Scan for the cell matching the given text and deliver its (X, Y) coordinate at center. 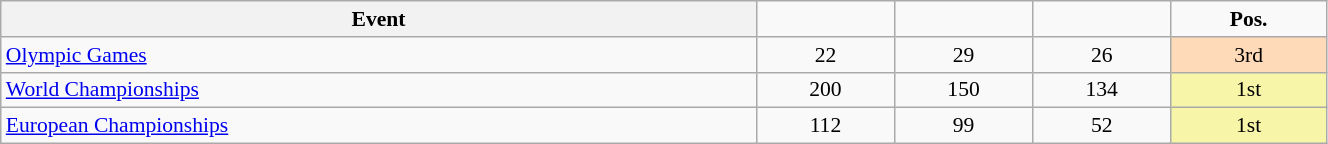
European Championships (379, 126)
52 (1102, 126)
29 (963, 55)
World Championships (379, 90)
112 (825, 126)
22 (825, 55)
Olympic Games (379, 55)
Event (379, 19)
3rd (1249, 55)
99 (963, 126)
Pos. (1249, 19)
200 (825, 90)
26 (1102, 55)
150 (963, 90)
134 (1102, 90)
